Extract the (x, y) coordinate from the center of the cell holding the provided text.  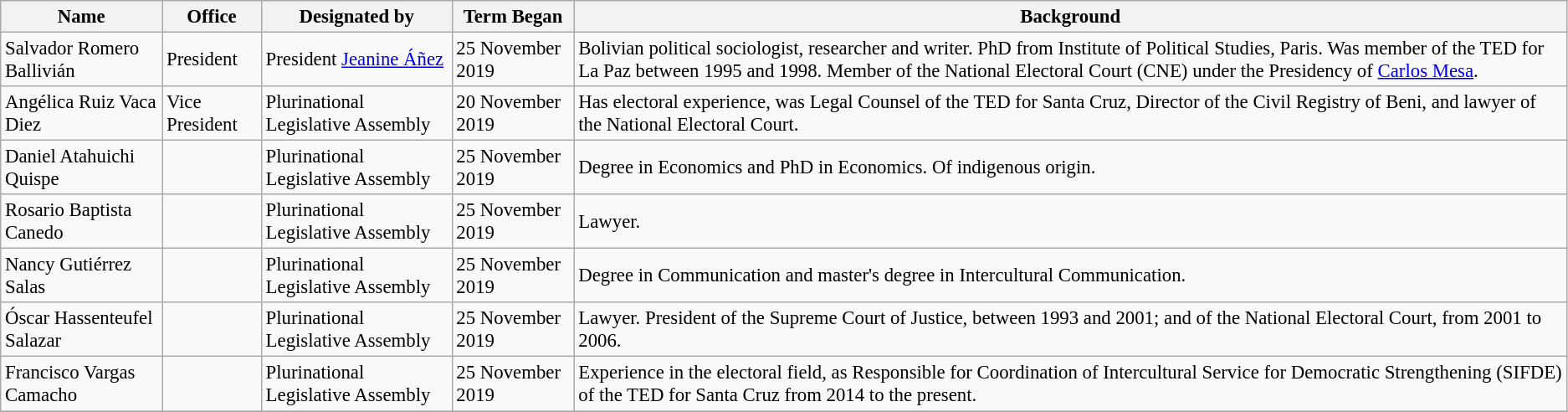
Degree in Economics and PhD in Economics. Of indigenous origin. (1070, 167)
20 November 2019 (513, 114)
Daniel Atahuichi Quispe (82, 167)
President Jeanine Áñez (356, 60)
President (213, 60)
Óscar Hassenteufel Salazar (82, 330)
Angélica Ruiz Vaca Diez (82, 114)
Vice President (213, 114)
Francisco Vargas Camacho (82, 384)
Term Began (513, 17)
Background (1070, 17)
Lawyer. (1070, 221)
Rosario Baptista Canedo (82, 221)
Designated by (356, 17)
Office (213, 17)
Degree in Communication and master's degree in Intercultural Communication. (1070, 276)
Nancy Gutiérrez Salas (82, 276)
Salvador Romero Ballivián (82, 60)
Name (82, 17)
Lawyer. President of the Supreme Court of Justice, between 1993 and 2001; and of the National Electoral Court, from 2001 to 2006. (1070, 330)
